Identify which cell holds the provided text, then report its (X, Y) central coordinate. 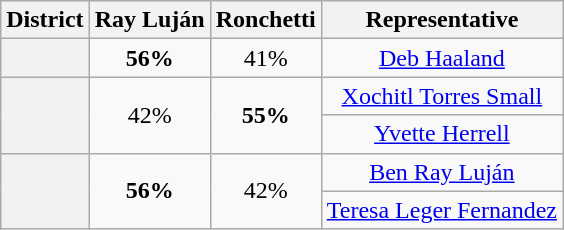
41% (266, 58)
Yvette Herrell (442, 134)
District (45, 20)
Teresa Leger Fernandez (442, 210)
Ronchetti (266, 20)
55% (266, 115)
Deb Haaland (442, 58)
Ray Luján (150, 20)
Xochitl Torres Small (442, 96)
Ben Ray Luján (442, 172)
Representative (442, 20)
